Provide the (X, Y) coordinate of the cell's center where the given text is located.  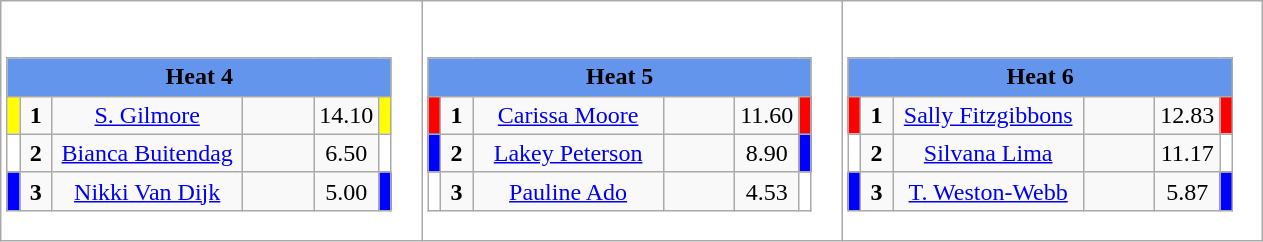
Pauline Ado (568, 191)
T. Weston-Webb (988, 191)
Silvana Lima (988, 153)
11.60 (767, 115)
4.53 (767, 191)
Heat 4 1 S. Gilmore 14.10 2 Bianca Buitendag 6.50 3 Nikki Van Dijk 5.00 (212, 121)
Heat 6 1 Sally Fitzgibbons 12.83 2 Silvana Lima 11.17 3 T. Weston-Webb 5.87 (1052, 121)
Sally Fitzgibbons (988, 115)
S. Gilmore (148, 115)
Heat 5 1 Carissa Moore 11.60 2 Lakey Peterson 8.90 3 Pauline Ado 4.53 (632, 121)
Heat 5 (620, 77)
Carissa Moore (568, 115)
5.87 (1188, 191)
8.90 (767, 153)
Bianca Buitendag (148, 153)
Lakey Peterson (568, 153)
Heat 4 (199, 77)
Heat 6 (1040, 77)
Nikki Van Dijk (148, 191)
6.50 (346, 153)
14.10 (346, 115)
5.00 (346, 191)
12.83 (1188, 115)
11.17 (1188, 153)
